Identify which cell holds the provided text, then report its [x, y] central coordinate. 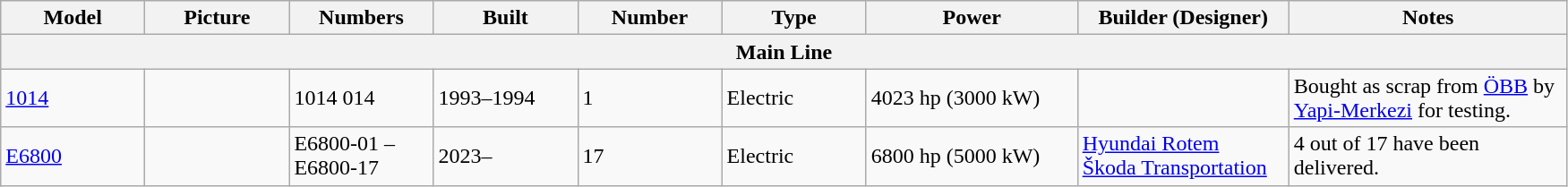
Type [793, 18]
Power [972, 18]
4023 hp (3000 kW) [972, 98]
Numbers [362, 18]
Picture [217, 18]
E6800 [73, 156]
Hyundai RotemŠkoda Transportation [1183, 156]
Notes [1427, 18]
1014 [73, 98]
Built [505, 18]
Number [650, 18]
17 [650, 156]
E6800-01 – E6800-17 [362, 156]
1993–1994 [505, 98]
2023– [505, 156]
Builder (Designer) [1183, 18]
1 [650, 98]
Bought as scrap from ÖBB by Yapi-Merkezi for testing. [1427, 98]
6800 hp (5000 kW) [972, 156]
Main Line [784, 52]
Model [73, 18]
1014 014 [362, 98]
4 out of 17 have been delivered. [1427, 156]
